Capture the cell that displays the provided text and extract its [X, Y] central coordinate. 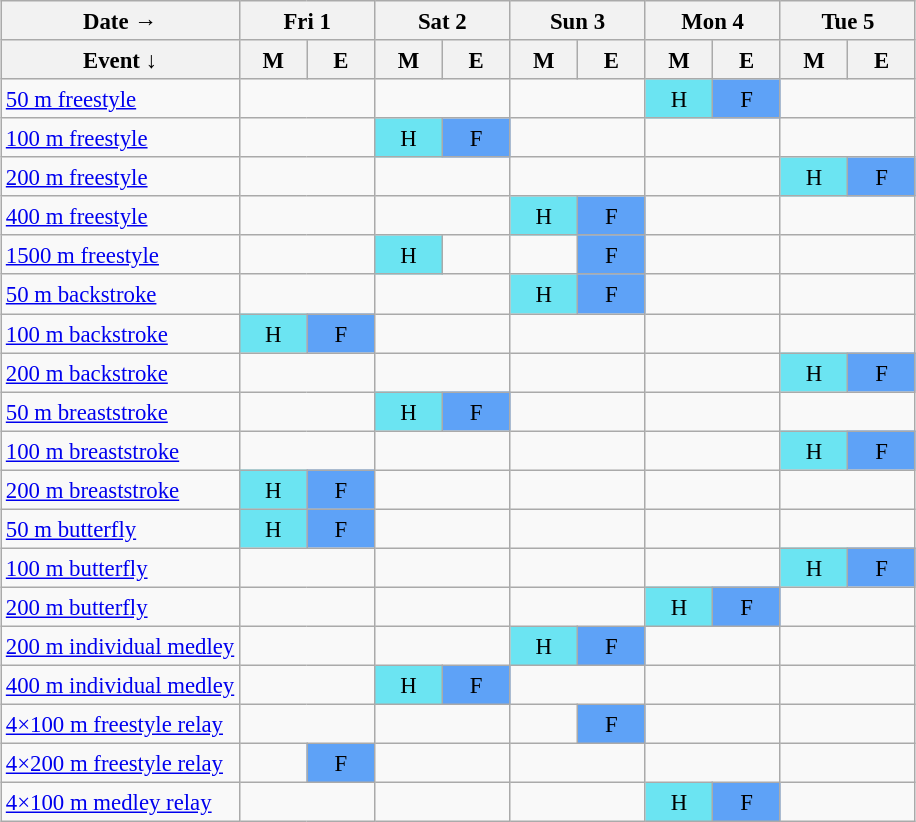
400 m individual medley [120, 684]
100 m backstroke [120, 334]
200 m butterfly [120, 606]
4×100 m medley relay [120, 802]
4×200 m freestyle relay [120, 764]
Sat 2 [442, 20]
50 m backstroke [120, 294]
Sun 3 [578, 20]
1500 m freestyle [120, 254]
200 m breaststroke [120, 490]
Event ↓ [120, 60]
Fri 1 [308, 20]
200 m backstroke [120, 372]
50 m freestyle [120, 98]
200 m individual medley [120, 646]
100 m freestyle [120, 138]
Mon 4 [712, 20]
50 m breaststroke [120, 412]
50 m butterfly [120, 528]
400 m freestyle [120, 216]
100 m butterfly [120, 568]
Date → [120, 20]
Tue 5 [848, 20]
200 m freestyle [120, 176]
100 m breaststroke [120, 450]
4×100 m freestyle relay [120, 724]
